Return [X, Y] of the center of cell containing provided text 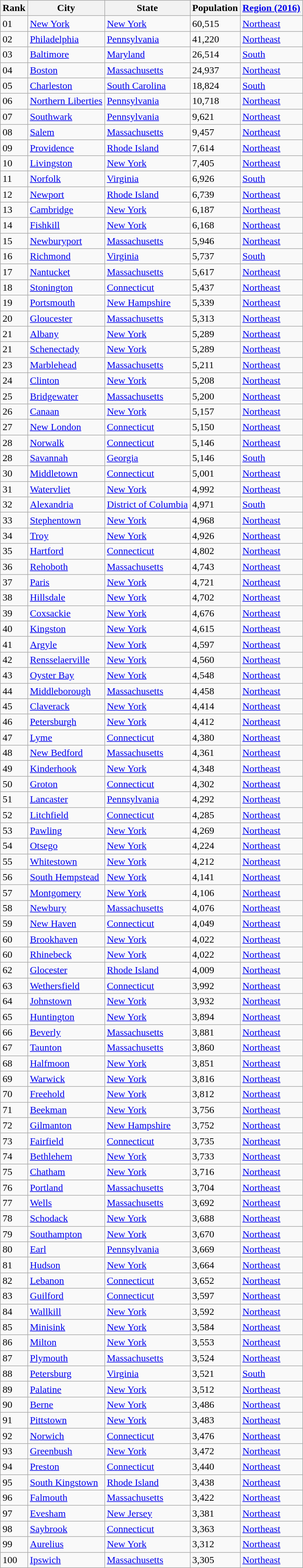
Pawling [66, 830]
5,211 [215, 365]
Warwick [66, 1079]
26 [14, 411]
Georgia [147, 458]
3,597 [215, 1296]
70 [14, 1094]
Savannah [66, 458]
66 [14, 1032]
13 [14, 210]
3,440 [215, 1467]
4,212 [215, 861]
49 [14, 769]
32 [14, 505]
7,614 [215, 148]
3,692 [215, 1203]
3,704 [215, 1188]
Newbury [66, 908]
38 [14, 598]
Marblehead [66, 365]
3,553 [215, 1343]
42 [14, 660]
6,187 [215, 210]
Clinton [66, 380]
37 [14, 582]
83 [14, 1296]
Lancaster [66, 799]
85 [14, 1327]
41,220 [215, 39]
36 [14, 567]
Southwark [66, 117]
Freehold [66, 1094]
91 [14, 1420]
44 [14, 691]
4,802 [215, 551]
3,486 [215, 1405]
51 [14, 799]
Preston [66, 1467]
Nantucket [66, 272]
Ipswich [66, 1560]
Portsmouth [66, 303]
Halfmoon [66, 1063]
27 [14, 427]
Pittstown [66, 1420]
Troy [66, 536]
31 [14, 489]
South Hempstead [66, 877]
7,405 [215, 163]
3,381 [215, 1513]
46 [14, 722]
Alexandria [66, 505]
Petersburgh [66, 722]
100 [14, 1560]
47 [14, 738]
16 [14, 256]
Rensselaerville [66, 660]
5,737 [215, 256]
84 [14, 1312]
4,361 [215, 753]
Hillsdale [66, 598]
6,168 [215, 225]
Lebanon [66, 1281]
18,824 [215, 86]
South Carolina [147, 86]
89 [14, 1389]
40 [14, 629]
Philadelphia [66, 39]
3,752 [215, 1125]
Coxsackie [66, 613]
25 [14, 396]
Northern Liberties [66, 101]
3,881 [215, 1032]
50 [14, 784]
03 [14, 55]
Beverly [66, 1032]
3,716 [215, 1172]
5,339 [215, 303]
54 [14, 846]
80 [14, 1250]
3,483 [215, 1420]
3,512 [215, 1389]
58 [14, 908]
5,208 [215, 380]
Otsego [66, 846]
4,106 [215, 892]
Population [215, 8]
Oyster Bay [66, 675]
3,688 [215, 1219]
Southampton [66, 1234]
Fairfield [66, 1141]
96 [14, 1498]
Huntington [66, 1017]
45 [14, 707]
Wells [66, 1203]
New Jersey [147, 1513]
Litchfield [66, 815]
Evesham [66, 1513]
01 [14, 24]
15 [14, 241]
6,926 [215, 179]
Boston [66, 70]
10 [14, 163]
3,472 [215, 1451]
Rank [14, 8]
86 [14, 1343]
Saybrook [66, 1529]
33 [14, 520]
4,968 [215, 520]
65 [14, 1017]
4,458 [215, 691]
3,851 [215, 1063]
Falmouth [66, 1498]
Canaan [66, 411]
4,009 [215, 970]
95 [14, 1482]
Middletown [66, 474]
79 [14, 1234]
09 [14, 148]
3,816 [215, 1079]
5,617 [215, 272]
24,937 [215, 70]
04 [14, 70]
Norwich [66, 1435]
69 [14, 1079]
Newburyport [66, 241]
Albany [66, 334]
Taunton [66, 1048]
94 [14, 1467]
71 [14, 1110]
New Bedford [66, 753]
Palatine [66, 1389]
Montgomery [66, 892]
Charleston [66, 86]
City [66, 8]
Johnstown [66, 1001]
4,615 [215, 629]
4,049 [215, 923]
Salem [66, 132]
Earl [66, 1250]
Hartford [66, 551]
99 [14, 1544]
3,733 [215, 1156]
3,312 [215, 1544]
4,721 [215, 582]
Brookhaven [66, 939]
07 [14, 117]
11 [14, 179]
3,735 [215, 1141]
59 [14, 923]
Region (2016) [271, 8]
93 [14, 1451]
Providence [66, 148]
26,514 [215, 55]
3,584 [215, 1327]
Greenbush [66, 1451]
Baltimore [66, 55]
Wethersfield [66, 986]
Milton [66, 1343]
Claverack [66, 707]
Bridgewater [66, 396]
68 [14, 1063]
3,652 [215, 1281]
Bethlehem [66, 1156]
3,756 [215, 1110]
Kingston [66, 629]
Rhinebeck [66, 955]
5,437 [215, 287]
3,992 [215, 986]
87 [14, 1358]
Minisink [66, 1327]
4,224 [215, 846]
3,592 [215, 1312]
Groton [66, 784]
92 [14, 1435]
02 [14, 39]
53 [14, 830]
3,664 [215, 1265]
4,412 [215, 722]
73 [14, 1141]
3,669 [215, 1250]
72 [14, 1125]
82 [14, 1281]
98 [14, 1529]
Berne [66, 1405]
5,157 [215, 411]
4,269 [215, 830]
4,141 [215, 877]
Livingston [66, 163]
Hudson [66, 1265]
3,670 [215, 1234]
64 [14, 1001]
Wallkill [66, 1312]
75 [14, 1172]
New Haven [66, 923]
Cambridge [66, 210]
4,702 [215, 598]
Newport [66, 194]
Middleborough [66, 691]
05 [14, 86]
Chatham [66, 1172]
9,621 [215, 117]
Argyle [66, 644]
6,739 [215, 194]
4,743 [215, 567]
4,414 [215, 707]
52 [14, 815]
63 [14, 986]
Aurelius [66, 1544]
5,001 [215, 474]
Stephentown [66, 520]
3,476 [215, 1435]
14 [14, 225]
88 [14, 1374]
3,305 [215, 1560]
3,438 [215, 1482]
9,457 [215, 132]
20 [14, 318]
Schenectady [66, 349]
Kinderhook [66, 769]
3,521 [215, 1374]
4,076 [215, 908]
4,292 [215, 799]
60,515 [215, 24]
55 [14, 861]
Plymouth [66, 1358]
Stonington [66, 287]
78 [14, 1219]
34 [14, 536]
Richmond [66, 256]
35 [14, 551]
30 [14, 474]
57 [14, 892]
District of Columbia [147, 505]
3,812 [215, 1094]
3,422 [215, 1498]
3,524 [215, 1358]
23 [14, 365]
77 [14, 1203]
New London [66, 427]
Rehoboth [66, 567]
67 [14, 1048]
56 [14, 877]
Norwalk [66, 442]
76 [14, 1188]
3,363 [215, 1529]
Portland [66, 1188]
4,992 [215, 489]
43 [14, 675]
12 [14, 194]
48 [14, 753]
State [147, 8]
41 [14, 644]
Beekman [66, 1110]
Lyme [66, 738]
74 [14, 1156]
Gloucester [66, 318]
90 [14, 1405]
4,348 [215, 769]
4,548 [215, 675]
39 [14, 613]
4,380 [215, 738]
5,200 [215, 396]
3,860 [215, 1048]
3,932 [215, 1001]
4,560 [215, 660]
4,302 [215, 784]
5,946 [215, 241]
4,926 [215, 536]
4,285 [215, 815]
Paris [66, 582]
24 [14, 380]
3,894 [215, 1017]
62 [14, 970]
South Kingstown [66, 1482]
Maryland [147, 55]
5,150 [215, 427]
5,313 [215, 318]
Petersburg [66, 1374]
4,676 [215, 613]
4,971 [215, 505]
Schodack [66, 1219]
17 [14, 272]
Watervliet [66, 489]
10,718 [215, 101]
4,597 [215, 644]
Guilford [66, 1296]
Norfolk [66, 179]
Whitestown [66, 861]
81 [14, 1265]
Gilmanton [66, 1125]
19 [14, 303]
08 [14, 132]
97 [14, 1513]
18 [14, 287]
Glocester [66, 970]
Fishkill [66, 225]
06 [14, 101]
